Extract the [x, y] coordinate from the center of the cell holding the provided text.  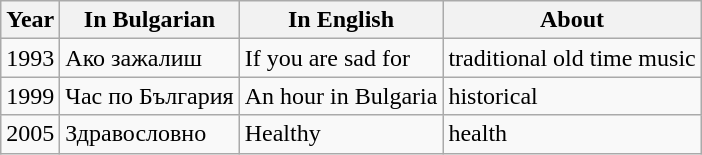
An hour in Bulgaria [341, 96]
Ако зажалиш [150, 58]
In Bulgarian [150, 20]
2005 [30, 134]
1993 [30, 58]
historical [572, 96]
Час по България [150, 96]
In English [341, 20]
Healthy [341, 134]
About [572, 20]
Year [30, 20]
1999 [30, 96]
traditional old time music [572, 58]
If you are sad for [341, 58]
health [572, 134]
Здравословно [150, 134]
